Identify which cell holds the provided text, then report its [X, Y] central coordinate. 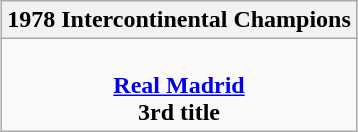
1978 Intercontinental Champions [180, 20]
Real Madrid 3rd title [180, 85]
